Identify which cell holds the provided text, then report its [x, y] central coordinate. 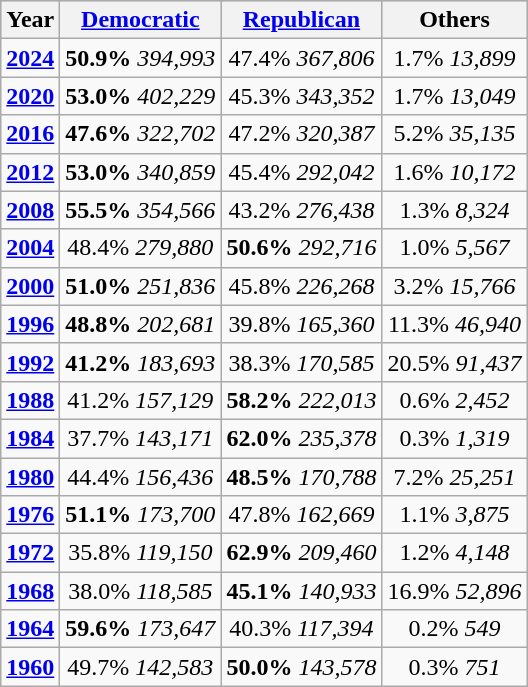
58.2% 222,013 [302, 400]
11.3% 46,940 [454, 324]
38.0% 118,585 [140, 591]
Year [30, 20]
Republican [302, 20]
1996 [30, 324]
0.6% 2,452 [454, 400]
59.6% 173,647 [140, 629]
50.6% 292,716 [302, 248]
41.2% 183,693 [140, 362]
0.3% 1,319 [454, 438]
53.0% 402,229 [140, 96]
38.3% 170,585 [302, 362]
20.5% 91,437 [454, 362]
40.3% 117,394 [302, 629]
Democratic [140, 20]
53.0% 340,859 [140, 172]
Others [454, 20]
1.7% 13,049 [454, 96]
1984 [30, 438]
39.8% 165,360 [302, 324]
2008 [30, 210]
1960 [30, 667]
49.7% 142,583 [140, 667]
41.2% 157,129 [140, 400]
2020 [30, 96]
50.9% 394,993 [140, 58]
43.2% 276,438 [302, 210]
1988 [30, 400]
48.8% 202,681 [140, 324]
48.5% 170,788 [302, 477]
51.0% 251,836 [140, 286]
1.1% 3,875 [454, 515]
45.8% 226,268 [302, 286]
35.8% 119,150 [140, 553]
37.7% 143,171 [140, 438]
1992 [30, 362]
45.4% 292,042 [302, 172]
5.2% 35,135 [454, 134]
1.6% 10,172 [454, 172]
1.2% 4,148 [454, 553]
2000 [30, 286]
47.4% 367,806 [302, 58]
47.8% 162,669 [302, 515]
62.9% 209,460 [302, 553]
47.6% 322,702 [140, 134]
1980 [30, 477]
47.2% 320,387 [302, 134]
0.3% 751 [454, 667]
2024 [30, 58]
2004 [30, 248]
44.4% 156,436 [140, 477]
51.1% 173,700 [140, 515]
0.2% 549 [454, 629]
1968 [30, 591]
1.0% 5,567 [454, 248]
7.2% 25,251 [454, 477]
62.0% 235,378 [302, 438]
1.3% 8,324 [454, 210]
45.1% 140,933 [302, 591]
50.0% 143,578 [302, 667]
2016 [30, 134]
45.3% 343,352 [302, 96]
55.5% 354,566 [140, 210]
1972 [30, 553]
2012 [30, 172]
16.9% 52,896 [454, 591]
1964 [30, 629]
1976 [30, 515]
1.7% 13,899 [454, 58]
3.2% 15,766 [454, 286]
48.4% 279,880 [140, 248]
